Find where the given text appears and provide that cell's center as [X, Y] coordinate. 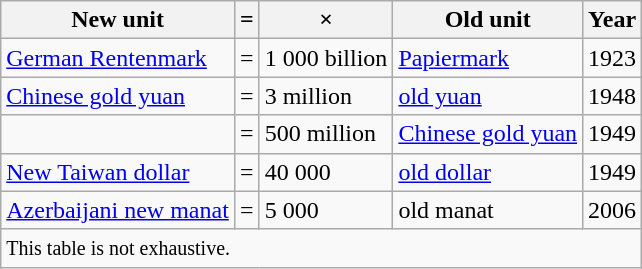
New Taiwan dollar [118, 172]
old yuan [488, 96]
1923 [612, 58]
500 million [326, 134]
old manat [488, 210]
5 000 [326, 210]
Azerbaijani new manat [118, 210]
× [326, 20]
old dollar [488, 172]
German Rentenmark [118, 58]
New unit [118, 20]
1 000 billion [326, 58]
This table is not exhaustive. [322, 248]
3 million [326, 96]
Papiermark [488, 58]
2006 [612, 210]
Year [612, 20]
Old unit [488, 20]
40 000 [326, 172]
1948 [612, 96]
